Extract the (x, y) coordinate from the center of the cell holding the provided text.  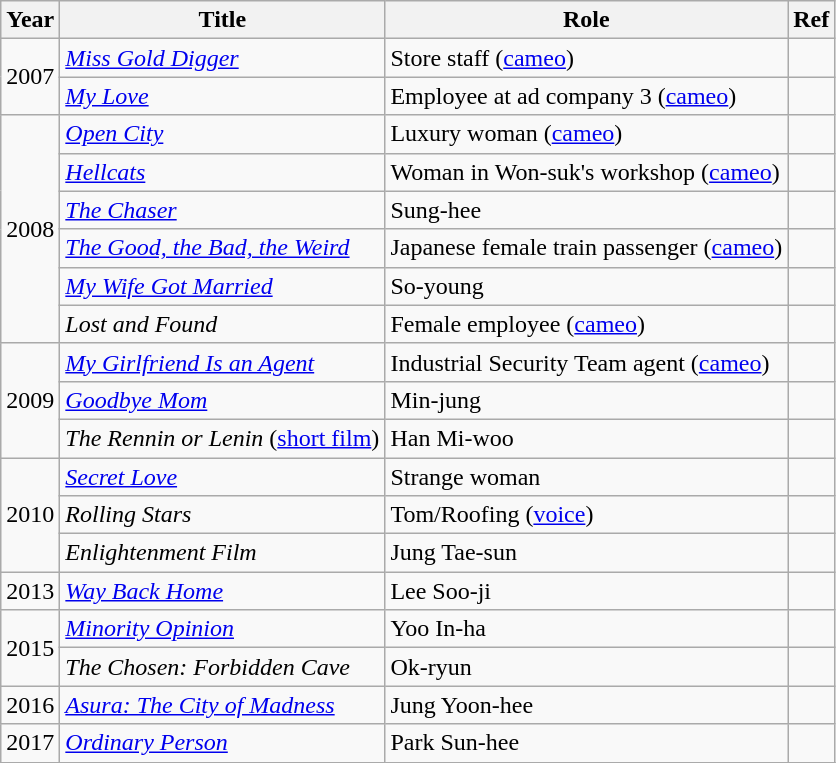
My Girlfriend Is an Agent (222, 362)
Park Sun-hee (586, 743)
Employee at ad company 3 (cameo) (586, 96)
Jung Yoon-hee (586, 705)
2016 (30, 705)
Strange woman (586, 477)
Asura: The City of Madness (222, 705)
Sung-hee (586, 210)
Enlightenment Film (222, 553)
Minority Opinion (222, 629)
Store staff (cameo) (586, 58)
Secret Love (222, 477)
Luxury woman (cameo) (586, 134)
Goodbye Mom (222, 400)
My Love (222, 96)
Ordinary Person (222, 743)
Woman in Won-suk's workshop (cameo) (586, 172)
Han Mi-woo (586, 438)
Role (586, 20)
2008 (30, 229)
Rolling Stars (222, 515)
2013 (30, 591)
My Wife Got Married (222, 286)
Min-jung (586, 400)
The Rennin or Lenin (short film) (222, 438)
Industrial Security Team agent (cameo) (586, 362)
Japanese female train passenger (cameo) (586, 248)
Female employee (cameo) (586, 324)
2010 (30, 515)
The Chaser (222, 210)
2017 (30, 743)
Year (30, 20)
Title (222, 20)
Lee Soo-ji (586, 591)
The Good, the Bad, the Weird (222, 248)
The Chosen: Forbidden Cave (222, 667)
2009 (30, 400)
Way Back Home (222, 591)
Yoo In-ha (586, 629)
Ref (812, 20)
So-young (586, 286)
Jung Tae-sun (586, 553)
2007 (30, 77)
Lost and Found (222, 324)
Miss Gold Digger (222, 58)
2015 (30, 648)
Hellcats (222, 172)
Tom/Roofing (voice) (586, 515)
Ok-ryun (586, 667)
Open City (222, 134)
